Determine the (x, y) coordinate at the center of the cell enclosing the given text.  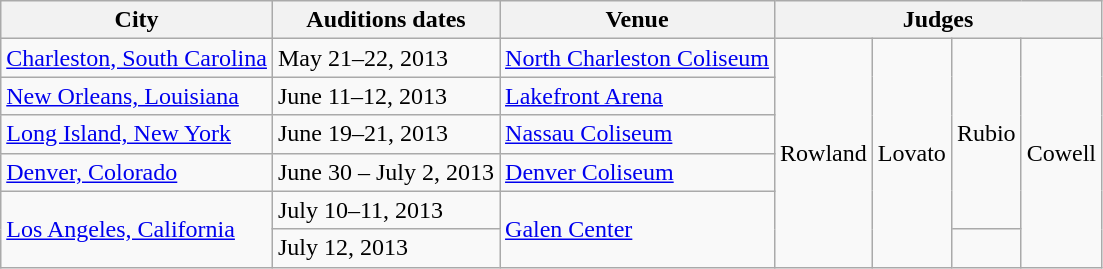
Venue (638, 20)
Long Island, New York (137, 134)
July 10–11, 2013 (386, 210)
Lovato (912, 153)
June 19–21, 2013 (386, 134)
Cowell (1061, 153)
Lakefront Arena (638, 96)
Rowland (824, 153)
New Orleans, Louisiana (137, 96)
Rubio (986, 134)
Galen Center (638, 229)
Denver, Colorado (137, 172)
May 21–22, 2013 (386, 58)
July 12, 2013 (386, 248)
Denver Coliseum (638, 172)
Los Angeles, California (137, 229)
Judges (938, 20)
Auditions dates (386, 20)
Charleston, South Carolina (137, 58)
City (137, 20)
June 11–12, 2013 (386, 96)
June 30 – July 2, 2013 (386, 172)
Nassau Coliseum (638, 134)
North Charleston Coliseum (638, 58)
